Pinpoint the cell where the given text exists, returning its (X, Y) midpoint coordinate. 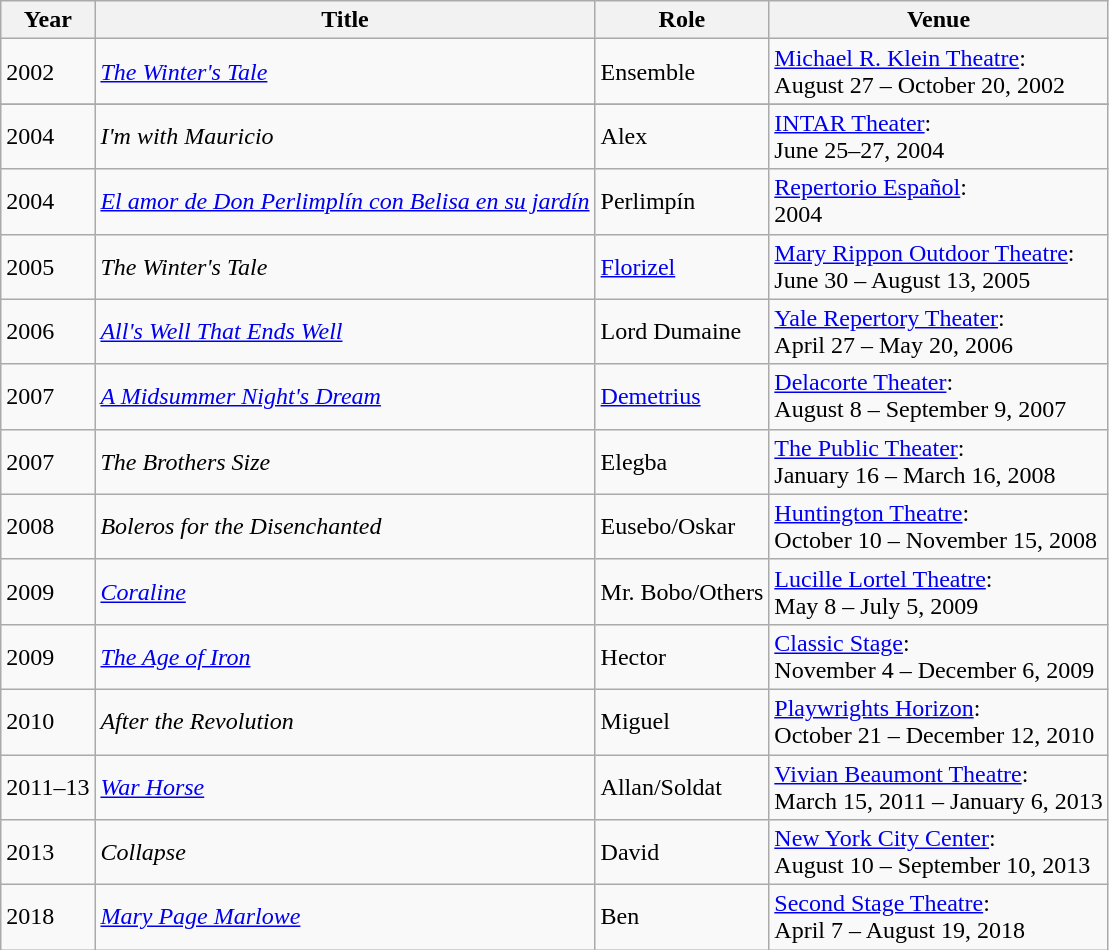
Alex (682, 136)
Mr. Bobo/Others (682, 592)
Second Stage Theatre: April 7 – August 19, 2018 (938, 918)
Lucille Lortel Theatre:May 8 – July 5, 2009 (938, 592)
Michael R. Klein Theatre:August 27 – October 20, 2002 (938, 72)
2018 (48, 918)
Florizel (682, 266)
Miguel (682, 722)
Delacorte Theater:August 8 – September 9, 2007 (938, 396)
2010 (48, 722)
Mary Page Marlowe (345, 918)
Playwrights Horizon:October 21 – December 12, 2010 (938, 722)
After the Revolution (345, 722)
Hector (682, 656)
Boleros for the Disenchanted (345, 526)
Vivian Beaumont Theatre: March 15, 2011 – January 6, 2013 (938, 786)
Coraline (345, 592)
Perlimpín (682, 202)
Ensemble (682, 72)
A Midsummer Night's Dream (345, 396)
2013 (48, 852)
El amor de Don Perlimplín con Belisa en su jardín (345, 202)
Demetrius (682, 396)
2005 (48, 266)
2002 (48, 72)
I'm with Mauricio (345, 136)
2006 (48, 332)
The Age of Iron (345, 656)
2011–13 (48, 786)
Collapse (345, 852)
Repertorio Español:2004 (938, 202)
Ben (682, 918)
Elegba (682, 462)
Allan/Soldat (682, 786)
Classic Stage:November 4 – December 6, 2009 (938, 656)
Venue (938, 20)
All's Well That Ends Well (345, 332)
Yale Repertory Theater:April 27 – May 20, 2006 (938, 332)
The Brothers Size (345, 462)
Eusebo/Oskar (682, 526)
Lord Dumaine (682, 332)
War Horse (345, 786)
David (682, 852)
Huntington Theatre:October 10 – November 15, 2008 (938, 526)
Year (48, 20)
Mary Rippon Outdoor Theatre:June 30 – August 13, 2005 (938, 266)
Title (345, 20)
INTAR Theater:June 25–27, 2004 (938, 136)
2008 (48, 526)
New York City Center: August 10 – September 10, 2013 (938, 852)
The Public Theater:January 16 – March 16, 2008 (938, 462)
Role (682, 20)
